Capture the cell that displays the provided text and extract its [X, Y] central coordinate. 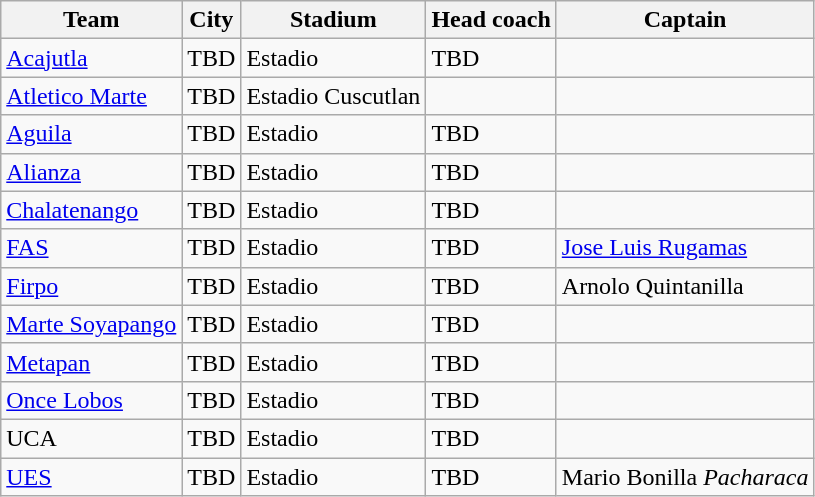
Stadium [334, 20]
City [212, 20]
Arnolo Quintanilla [685, 286]
Marte Soyapango [92, 324]
Once Lobos [92, 400]
Mario Bonilla Pacharaca [685, 477]
Aguila [92, 134]
UES [92, 477]
Head coach [491, 20]
Team [92, 20]
Metapan [92, 362]
Acajutla [92, 58]
Jose Luis Rugamas [685, 248]
Alianza [92, 172]
Firpo [92, 286]
UCA [92, 438]
Captain [685, 20]
Chalatenango [92, 210]
Estadio Cuscutlan [334, 96]
Atletico Marte [92, 96]
FAS [92, 248]
